Output the (X, Y) coordinate of the center of the cell containing the given text.  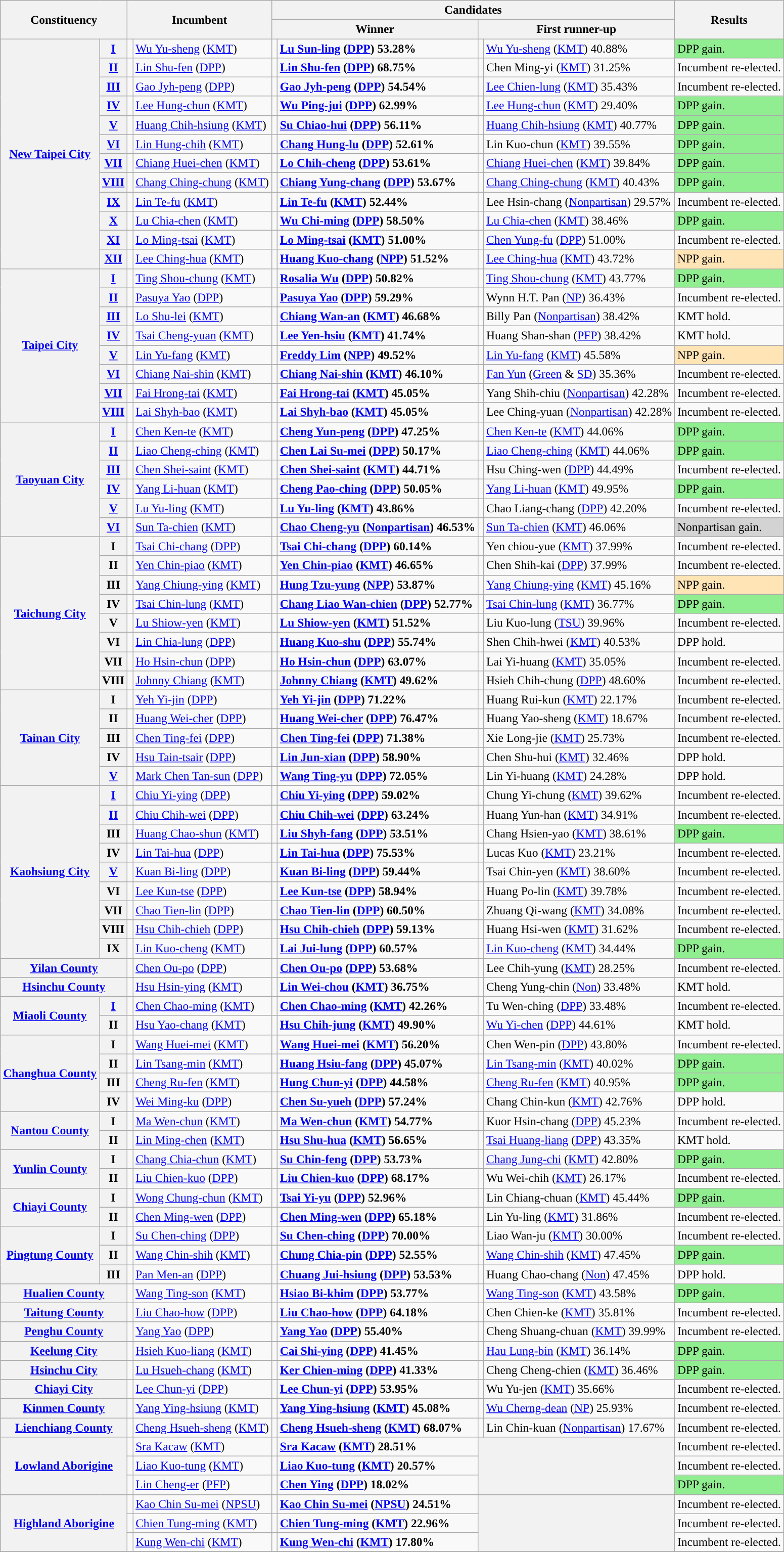
Lin Kuo-cheng (KMT) 34.44% (579, 948)
Chen Ou-po (DPP) (202, 967)
Huang Wei-cher (DPP) 76.47% (378, 719)
Cheng Hsueh-sheng (KMT) (202, 1427)
Chen Ting-fei (DPP) (202, 738)
Gao Jyh-peng (DPP) 54.54% (378, 86)
Constituency (64, 19)
Tsai Cheng-yuan (KMT) (202, 335)
Chen Ming-wen (DPP) 65.18% (378, 1217)
Lin Tsang-min (KMT) (202, 1063)
Huang Yao-sheng (KMT) 18.67% (579, 719)
Wang Chin-shih (KMT) 47.45% (579, 1255)
Kuan Bi-ling (DPP) (202, 872)
Changhua County (50, 1073)
Yunlin County (50, 1169)
Huang Chih-hsiung (KMT) 40.77% (579, 125)
Lai Shyh-bao (KMT) 45.05% (378, 412)
Cheng Ru-fen (KMT) (202, 1082)
Tsai Chin-yen (KMT) 38.60% (579, 872)
Yang Li-huan (KMT) (202, 489)
Wu Chi-ming (DPP) 58.50% (378, 220)
Chen Ming-yi (KMT) 31.25% (579, 67)
Lin Chiang-chuan (KMT) 45.44% (579, 1198)
Tsai Chin-lung (KMT) 36.77% (579, 604)
Chen Shu-hui (KMT) 32.46% (579, 757)
Chung Chia-pin (DPP) 52.55% (378, 1255)
Mark Chen Tan-sun (DPP) (202, 776)
Wu Yu-sheng (KMT) (202, 48)
Lin Kuo-cheng (KMT) (202, 948)
Huang Hsiu-fang (DPP) 45.07% (378, 1063)
Kung Wen-chi (KMT) (202, 1542)
Tainan City (50, 737)
Chen Shih-kai (DPP) 37.99% (579, 565)
Lee Ching-yuan (Nonpartisan) 42.28% (579, 412)
Ma Wen-chun (KMT) 54.77% (378, 1121)
Yang Shih-chiu (Nonpartisan) 42.28% (579, 393)
Huang Hsi-wen (KMT) 31.62% (579, 929)
Su Chen-ching (DPP) (202, 1235)
Pasuya Yao (DPP) (202, 297)
Hsu Tain-tsair (DPP) (202, 757)
XI (113, 240)
Yang Li-huan (KMT) 49.95% (579, 489)
Sun Ta-chien (KMT) (202, 527)
Hsu Yao-chang (KMT) (202, 1025)
Lo Ming-tsai (KMT) 51.00% (378, 240)
Fai Hrong-tai (KMT) 45.05% (378, 393)
Huang Chih-hsiung (KMT) (202, 125)
Kao Chin Su-mei (NPSU) 24.51% (378, 1504)
Cheng Hsueh-sheng (KMT) 68.07% (378, 1427)
Chao Liang-chang (DPP) 42.20% (579, 508)
Yang Ying-hsiung (KMT) 45.08% (378, 1408)
Lin Wei-chou (KMT) 36.75% (378, 987)
Chiu Chih-wei (DPP) (202, 814)
Cheng Shuang-chuan (KMT) 39.99% (579, 1332)
Ting Shou-chung (KMT) (202, 278)
Lai Jui-lung (DPP) 60.57% (378, 948)
Chiu Yi-ying (DPP) 59.02% (378, 795)
Chiang Huei-chen (KMT) (202, 163)
Highland Aborigine (64, 1523)
Sra Kacaw (KMT) (202, 1446)
Chen Wen-pin (DPP) 43.80% (579, 1044)
Lee Kun-tse (DPP) (202, 891)
Yeh Yi-jin (DPP) 71.22% (378, 699)
Huang Po-lin (KMT) 39.78% (579, 891)
Lin Yu-fang (KMT) (202, 354)
Cheng Ru-fen (KMT) 40.95% (579, 1082)
Tsai Chi-chang (DPP) 60.14% (378, 546)
Yen Chin-piao (KMT) (202, 565)
Lee Hsin-chang (Nonpartisan) 29.57% (579, 201)
Hsiao Bi-khim (DPP) 53.77% (378, 1293)
Wang Ting-yu (DPP) 72.05% (378, 776)
Hsieh Chih-chung (DPP) 48.60% (579, 680)
Lu Chia-chen (KMT) 38.46% (579, 220)
Lin Kuo-chun (KMT) 39.55% (579, 144)
Tsai Chi-chang (DPP) (202, 546)
Results (729, 19)
Chung Yi-chung (KMT) 39.62% (579, 795)
Huang Kuo-shu (DPP) 55.74% (378, 642)
Hsu Shu-hua (KMT) 56.65% (378, 1140)
Liu Shyh-fang (DPP) 53.51% (378, 833)
Lu Hsueh-chang (KMT) (202, 1370)
Lin Chia-lung (DPP) (202, 642)
Lu Shiow-yen (KMT) 51.52% (378, 623)
Lee Kun-tse (DPP) 58.94% (378, 891)
Chiang Nai-shin (KMT) 46.10% (378, 374)
Penghu County (64, 1332)
Chen Chao-ming (KMT) 42.26% (378, 1006)
Taipei City (50, 345)
Ker Chien-ming (DPP) 41.33% (378, 1370)
Chiang Wan-an (KMT) 46.68% (378, 316)
Johnny Chiang (KMT) (202, 680)
Chen Yung-fu (DPP) 51.00% (579, 240)
Lin Yu-fang (KMT) 45.58% (579, 354)
Yang Ying-hsiung (KMT) (202, 1408)
Liao Cheng-ching (KMT) 44.06% (579, 451)
Chiu Chih-wei (DPP) 63.24% (378, 814)
Wang Ting-son (KMT) (202, 1293)
Lu Sun-ling (DPP) 53.28% (378, 48)
Chang Chia-chun (KMT) (202, 1159)
Wang Huei-mei (KMT) 56.20% (378, 1044)
Billy Pan (Nonpartisan) 38.42% (579, 316)
Yen Chin-piao (KMT) 46.65% (378, 565)
Wu Ping-jui (DPP) 62.99% (378, 106)
Cai Shi-ying (DPP) 41.45% (378, 1351)
Tu Wen-ching (DPP) 33.48% (579, 1006)
Chen Chien-ke (KMT) 35.81% (579, 1312)
Gao Jyh-peng (DPP) (202, 86)
Lin Te-fu (KMT) 52.44% (378, 201)
Sra Kacaw (KMT) 28.51% (378, 1446)
Liu Kuo-lung (TSU) 39.96% (579, 623)
Chen Chao-ming (KMT) (202, 1006)
Kinmen County (64, 1408)
Tsai Chin-lung (KMT) (202, 604)
Lin Te-fu (KMT) (202, 201)
Keelung City (64, 1351)
Lu Yu-ling (KMT) (202, 508)
Johnny Chiang (KMT) 49.62% (378, 680)
Chao Cheng-yu (Nonpartisan) 46.53% (378, 527)
Lee Yen-hsiu (KMT) 41.74% (378, 335)
Huang Shan-shan (PFP) 38.42% (579, 335)
Hau Lung-bin (KMT) 36.14% (579, 1351)
Liu Chien-kuo (DPP) (202, 1178)
Lienchiang County (64, 1427)
Fai Hrong-tai (KMT) (202, 393)
Lin Jun-xian (DPP) 58.90% (378, 757)
Lin Yu-ling (KMT) 31.86% (579, 1217)
Lin Chin-kuan (Nonpartisan) 17.67% (579, 1427)
Wang Chin-shih (KMT) (202, 1255)
Lu Shiow-yen (KMT) (202, 623)
Wu Cherng-dean (NP) 25.93% (579, 1408)
Incumbent (200, 19)
Huang Chao-shun (KMT) (202, 833)
Ma Wen-chun (KMT) (202, 1121)
Lowland Aborigine (64, 1466)
Yang Chiung-ying (KMT) 45.16% (579, 585)
Wu Yu-sheng (KMT) 40.88% (579, 48)
Chang Hung-lu (DPP) 52.61% (378, 144)
Chien Tung-ming (KMT) (202, 1523)
Wei Ming-ku (DPP) (202, 1101)
Lee Hung-chun (KMT) 29.40% (579, 106)
Pasuya Yao (DPP) 59.29% (378, 297)
Lin Shu-fen (DPP) (202, 67)
Chang Jung-chi (KMT) 42.80% (579, 1159)
Chen Lai Su-mei (DPP) 50.17% (378, 451)
Nonpartisan gain. (729, 527)
Cheng Pao-ching (DPP) 50.05% (378, 489)
Kaohsiung City (50, 872)
Chien Tung-ming (KMT) 22.96% (378, 1523)
Taitung County (64, 1312)
Hsinchu City (64, 1370)
Liu Chien-kuo (DPP) 68.17% (378, 1178)
Lee Ching-hua (KMT) (202, 259)
Lin Tsang-min (KMT) 40.02% (579, 1063)
Chiang Huei-chen (KMT) 39.84% (579, 163)
Lin Ming-chen (KMT) (202, 1140)
Yang Yao (DPP) 55.40% (378, 1332)
Liao Wan-ju (KMT) 30.00% (579, 1235)
Lucas Kuo (KMT) 23.21% (579, 853)
Wynn H.T. Pan (NP) 36.43% (579, 297)
Hsieh Kuo-liang (KMT) (202, 1351)
Kung Wen-chi (KMT) 17.80% (378, 1542)
XII (113, 259)
Hsu Chih-chieh (DPP) 59.13% (378, 929)
Chang Chin-kun (KMT) 42.76% (579, 1101)
Lai Yi-huang (KMT) 35.05% (579, 661)
Hsu Chih-jung (KMT) 49.90% (378, 1025)
Lee Chun-yi (DPP) (202, 1389)
Lo Ming-tsai (KMT) (202, 240)
Kuor Hsin-chang (DPP) 45.23% (579, 1121)
Ting Shou-chung (KMT) 43.77% (579, 278)
Chiu Yi-ying (DPP) (202, 795)
Huang Wei-cher (DPP) (202, 719)
Hsu Ching-wen (DPP) 44.49% (579, 469)
Chen Shei-saint (KMT) 44.71% (378, 469)
Liu Chao-how (DPP) (202, 1312)
Yang Yao (DPP) (202, 1332)
Yang Chiung-ying (KMT) (202, 585)
Chiang Nai-shin (KMT) (202, 374)
Lu Chia-chen (KMT) (202, 220)
New Taipei City (50, 153)
Wu Yi-chen (DPP) 44.61% (579, 1025)
Chang Ching-chung (KMT) (202, 182)
Chen Ming-wen (DPP) (202, 1217)
Chen Su-yueh (DPP) 57.24% (378, 1101)
Lee Chien-lung (KMT) 35.43% (579, 86)
Lin Cheng-er (PFP) (202, 1485)
Liu Chao-how (DPP) 64.18% (378, 1312)
Chen Ying (DPP) 18.02% (378, 1485)
Chiang Yung-chang (DPP) 53.67% (378, 182)
Winner (375, 29)
Wu Yu-jen (KMT) 35.66% (579, 1389)
Lo Chih-cheng (DPP) 53.61% (378, 163)
Wu Wei-chih (KMT) 26.17% (579, 1178)
Ho Hsin-chun (DPP) (202, 661)
Lin Yi-huang (KMT) 24.28% (579, 776)
Hsu Chih-chieh (DPP) (202, 929)
Rosalia Wu (DPP) 50.82% (378, 278)
Sun Ta-chien (KMT) 46.06% (579, 527)
Shen Chih-hwei (KMT) 40.53% (579, 642)
Liao Cheng-ching (KMT) (202, 451)
Hung Tzu-yung (NPP) 53.87% (378, 585)
Tsai Huang-liang (DPP) 43.35% (579, 1140)
Hung Chun-yi (DPP) 44.58% (378, 1082)
Chang Ching-chung (KMT) 40.43% (579, 182)
Wang Huei-mei (KMT) (202, 1044)
Lee Chih-yung (KMT) 28.25% (579, 967)
Cheng Yun-peng (DPP) 47.25% (378, 431)
Wang Ting-son (KMT) 43.58% (579, 1293)
Lee Chun-yi (DPP) 53.95% (378, 1389)
Liao Kuo-tung (KMT) (202, 1466)
Chiayi City (64, 1389)
Su Chen-ching (DPP) 70.00% (378, 1235)
Chen Ken-te (KMT) (202, 431)
Chao Tien-lin (DPP) (202, 910)
Hsu Hsin-ying (KMT) (202, 987)
Tsai Yi-yu (DPP) 52.96% (378, 1198)
Chao Tien-lin (DPP) 60.50% (378, 910)
Chen Ken-te (KMT) 44.06% (579, 431)
Freddy Lim (NPP) 49.52% (378, 354)
Taoyuan City (50, 479)
Liao Kuo-tung (KMT) 20.57% (378, 1466)
X (113, 220)
Huang Chao-chang (Non) 47.45% (579, 1274)
Chang Liao Wan-chien (DPP) 52.77% (378, 604)
Chuang Jui-hsiung (DPP) 53.53% (378, 1274)
Candidates (473, 10)
Yeh Yi-jin (DPP) (202, 699)
Huang Rui-kun (KMT) 22.17% (579, 699)
Hualien County (64, 1293)
Fan Yun (Green & SD) 35.36% (579, 374)
Lin Tai-hua (DPP) (202, 853)
Chen Shei-saint (KMT) (202, 469)
Lai Shyh-bao (KMT) (202, 412)
Lin Shu-fen (DPP) 68.75% (378, 67)
Pingtung County (50, 1255)
Yilan County (64, 967)
Lee Ching-hua (KMT) 43.72% (579, 259)
Xie Long-jie (KMT) 25.73% (579, 738)
Hsinchu County (64, 987)
Su Chiao-hui (DPP) 56.11% (378, 125)
Pan Men-an (DPP) (202, 1274)
Cheng Cheng-chien (KMT) 36.46% (579, 1370)
Huang Yun-han (KMT) 34.91% (579, 814)
First runner-up (576, 29)
Chang Hsien-yao (KMT) 38.61% (579, 833)
Lee Hung-chun (KMT) (202, 106)
Wong Chung-chun (KMT) (202, 1198)
Cheng Yung-chin (Non) 33.48% (579, 987)
Nantou County (50, 1130)
Lo Shu-lei (KMT) (202, 316)
Zhuang Qi-wang (KMT) 34.08% (579, 910)
Lin Hung-chih (KMT) (202, 144)
Kao Chin Su-mei (NPSU) (202, 1504)
Yen chiou-yue (KMT) 37.99% (579, 546)
Chiayi County (50, 1207)
Taichung City (50, 613)
Chen Ting-fei (DPP) 71.38% (378, 738)
Kuan Bi-ling (DPP) 59.44% (378, 872)
Huang Kuo-chang (NPP) 51.52% (378, 259)
Lu Yu-ling (KMT) 43.86% (378, 508)
Su Chin-feng (DPP) 53.73% (378, 1159)
Ho Hsin-chun (DPP) 63.07% (378, 661)
Lin Tai-hua (DPP) 75.53% (378, 853)
Chen Ou-po (DPP) 53.68% (378, 967)
Miaoli County (50, 1015)
